For the text-containing cell, return its midpoint in [x, y] coordinate format. 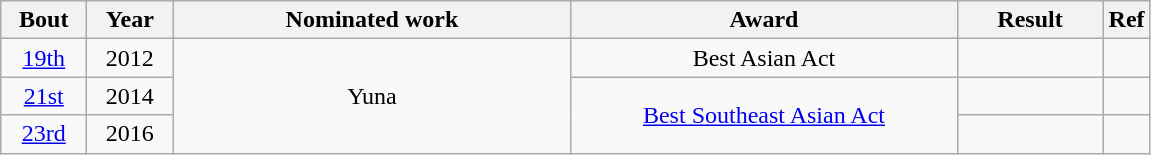
Best Southeast Asian Act [764, 115]
Nominated work [372, 20]
Year [130, 20]
2016 [130, 134]
Ref [1126, 20]
2014 [130, 96]
19th [44, 58]
Result [1030, 20]
Bout [44, 20]
Award [764, 20]
21st [44, 96]
23rd [44, 134]
Yuna [372, 96]
2012 [130, 58]
Best Asian Act [764, 58]
